Locate the cell with the specified text and output its [x, y] center coordinate. 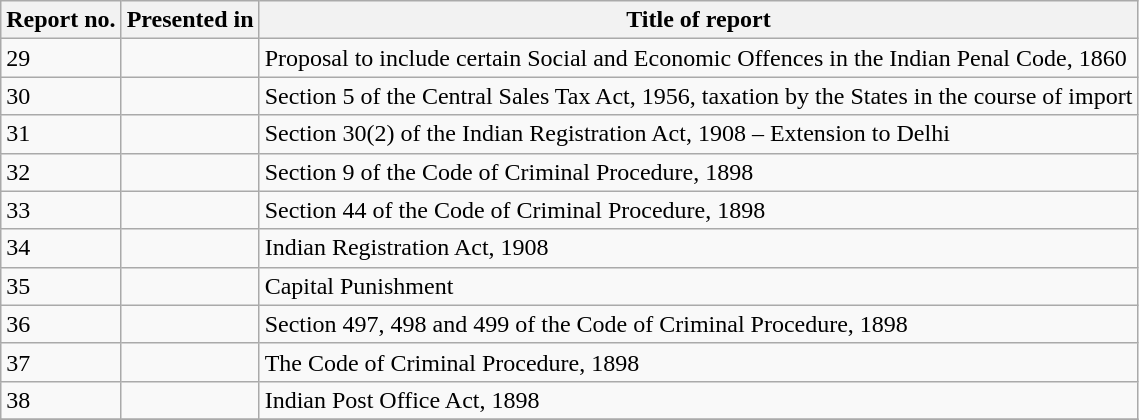
29 [61, 58]
Section 44 of the Code of Criminal Procedure, 1898 [698, 210]
Section 9 of the Code of Criminal Procedure, 1898 [698, 172]
Title of report [698, 20]
Proposal to include certain Social and Economic Offences in the Indian Penal Code, 1860 [698, 58]
33 [61, 210]
32 [61, 172]
Section 30(2) of the Indian Registration Act, 1908 – Extension to Delhi [698, 134]
37 [61, 362]
31 [61, 134]
Presented in [190, 20]
35 [61, 286]
Section 497, 498 and 499 of the Code of Criminal Procedure, 1898 [698, 324]
36 [61, 324]
Report no. [61, 20]
34 [61, 248]
30 [61, 96]
38 [61, 400]
Section 5 of the Central Sales Tax Act, 1956, taxation by the States in the course of import [698, 96]
Indian Post Office Act, 1898 [698, 400]
Indian Registration Act, 1908 [698, 248]
The Code of Criminal Procedure, 1898 [698, 362]
Capital Punishment [698, 286]
